Capture the cell that displays the provided text and extract its (x, y) central coordinate. 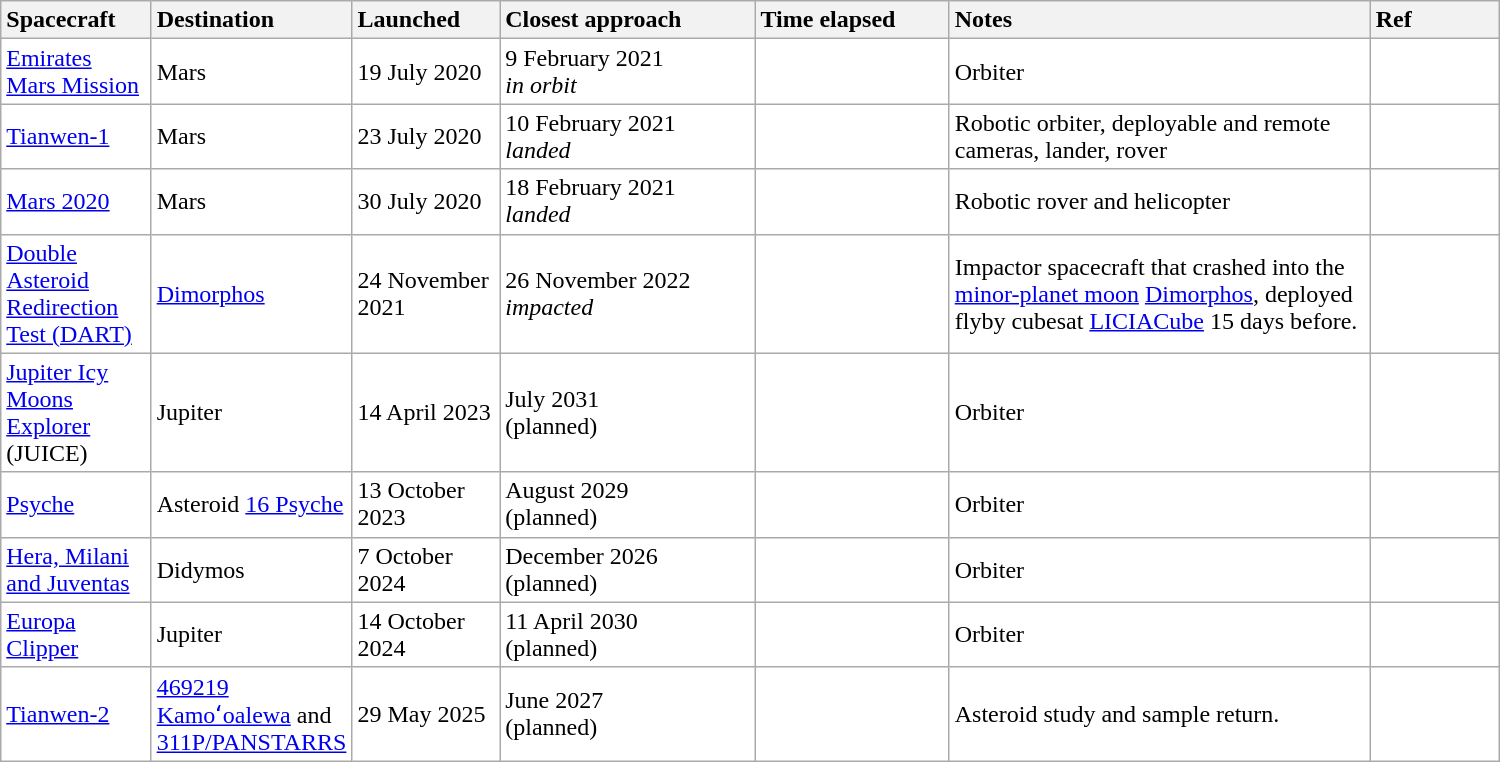
Spacecraft (76, 20)
Emirates Mars Mission (76, 72)
Didymos (252, 570)
24 November 2021 (426, 294)
Robotic orbiter, deployable and remote cameras, lander, rover (1160, 136)
14 October 2024 (426, 634)
Asteroid 16 Psyche (252, 504)
Tianwen-2 (76, 714)
December 2026(planned) (628, 570)
7 October 2024 (426, 570)
Destination (252, 20)
10 February 2021landed (628, 136)
Hera, Milani and Juventas (76, 570)
Launched (426, 20)
Robotic rover and helicopter (1160, 202)
469219 Kamoʻoalewa and 311P/PANSTARRS (252, 714)
Psyche (76, 504)
Notes (1160, 20)
19 July 2020 (426, 72)
Ref (1434, 20)
9 February 2021in orbit (628, 72)
Impactor spacecraft that crashed into the minor-planet moon Dimorphos, deployed flyby cubesat LICIACube 15 days before. (1160, 294)
11 April 2030(planned) (628, 634)
Double Asteroid Redirection Test (DART) (76, 294)
Jupiter Icy Moons Explorer (JUICE) (76, 412)
Asteroid study and sample return. (1160, 714)
August 2029(planned) (628, 504)
Dimorphos (252, 294)
Mars 2020 (76, 202)
Closest approach (628, 20)
Tianwen-1 (76, 136)
18 February 2021landed (628, 202)
June 2027(planned) (628, 714)
13 October 2023 (426, 504)
July 2031(planned) (628, 412)
26 November 2022impacted (628, 294)
29 May 2025 (426, 714)
Time elapsed (852, 20)
Europa Clipper (76, 634)
23 July 2020 (426, 136)
30 July 2020 (426, 202)
14 April 2023 (426, 412)
